Scan for the cell matching the given text and deliver its (X, Y) coordinate at center. 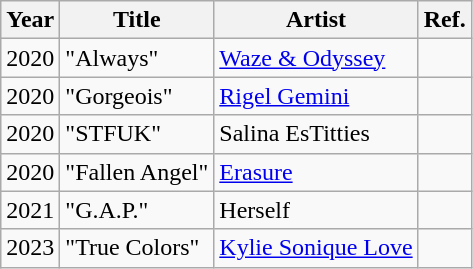
2023 (30, 248)
"STFUK" (137, 134)
Year (30, 20)
Kylie Sonique Love (316, 248)
"Fallen Angel" (137, 172)
"Always" (137, 58)
Herself (316, 210)
Waze & Odyssey (316, 58)
Erasure (316, 172)
Title (137, 20)
Salina EsTitties (316, 134)
2021 (30, 210)
"G.A.P." (137, 210)
"True Colors" (137, 248)
"Gorgeois" (137, 96)
Artist (316, 20)
Ref. (444, 20)
Rigel Gemini (316, 96)
